Locate the cell with the specified text and output its (X, Y) center coordinate. 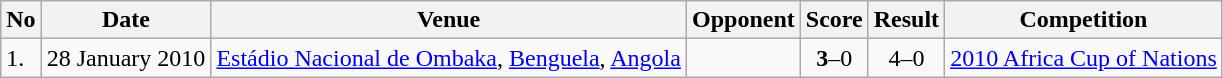
4–0 (906, 58)
Date (126, 20)
3–0 (834, 58)
1. (21, 58)
Competition (1084, 20)
28 January 2010 (126, 58)
2010 Africa Cup of Nations (1084, 58)
Venue (449, 20)
Score (834, 20)
Estádio Nacional de Ombaka, Benguela, Angola (449, 58)
Opponent (743, 20)
No (21, 20)
Result (906, 20)
